For the text-containing cell, return its midpoint in (X, Y) coordinate format. 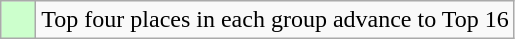
Top four places in each group advance to Top 16 (275, 20)
